Scan for the cell matching the given text and deliver its [X, Y] coordinate at center. 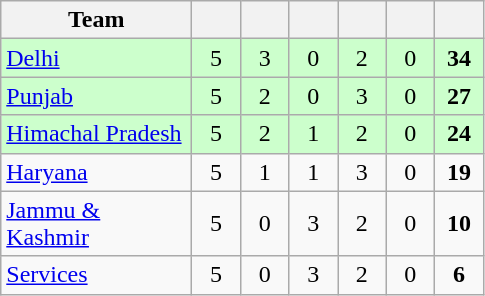
6 [460, 275]
Team [96, 20]
Punjab [96, 96]
Delhi [96, 58]
Jammu & Kashmir [96, 224]
27 [460, 96]
Haryana [96, 172]
Services [96, 275]
Himachal Pradesh [96, 134]
24 [460, 134]
19 [460, 172]
10 [460, 224]
34 [460, 58]
